From the cell containing the given text, extract its center point as (X, Y) coordinate. 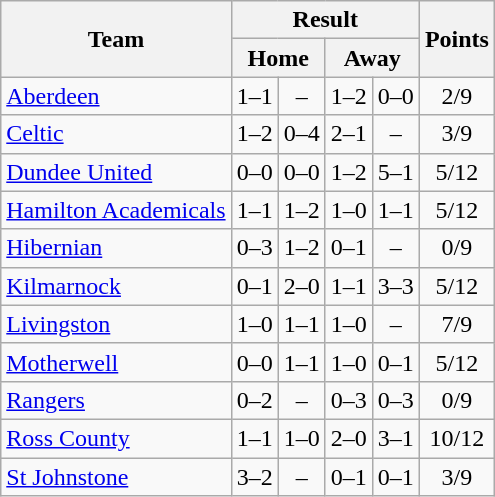
St Johnstone (116, 477)
5–1 (396, 172)
10/12 (456, 438)
7/9 (456, 324)
Livingston (116, 324)
2/9 (456, 96)
Rangers (116, 400)
Ross County (116, 438)
Motherwell (116, 362)
3–1 (396, 438)
Kilmarnock (116, 286)
Team (116, 39)
3–3 (396, 286)
Dundee United (116, 172)
Hibernian (116, 248)
2–1 (348, 134)
Away (372, 58)
0–4 (302, 134)
Result (325, 20)
Aberdeen (116, 96)
Points (456, 39)
Hamilton Academicals (116, 210)
3–2 (254, 477)
0–2 (254, 400)
Celtic (116, 134)
Home (278, 58)
